Determine the [x, y] coordinate at the center of the cell enclosing the given text.  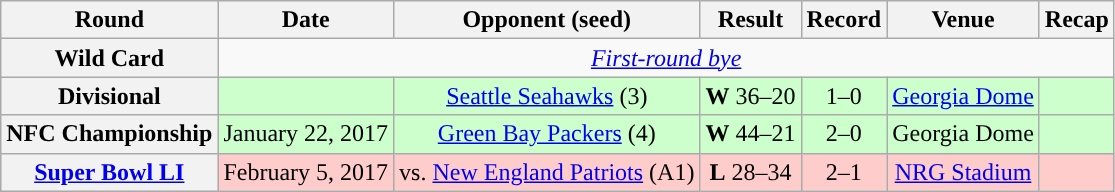
First-round bye [666, 58]
L 28–34 [750, 172]
Recap [1076, 20]
1–0 [844, 96]
W 44–21 [750, 134]
vs. New England Patriots (A1) [547, 172]
Super Bowl LI [110, 172]
Opponent (seed) [547, 20]
January 22, 2017 [306, 134]
NRG Stadium [964, 172]
Green Bay Packers (4) [547, 134]
Seattle Seahawks (3) [547, 96]
Venue [964, 20]
2–0 [844, 134]
Divisional [110, 96]
2–1 [844, 172]
Date [306, 20]
Wild Card [110, 58]
Round [110, 20]
February 5, 2017 [306, 172]
Record [844, 20]
W 36–20 [750, 96]
NFC Championship [110, 134]
Result [750, 20]
